Locate the cell with the specified text and output its [X, Y] center coordinate. 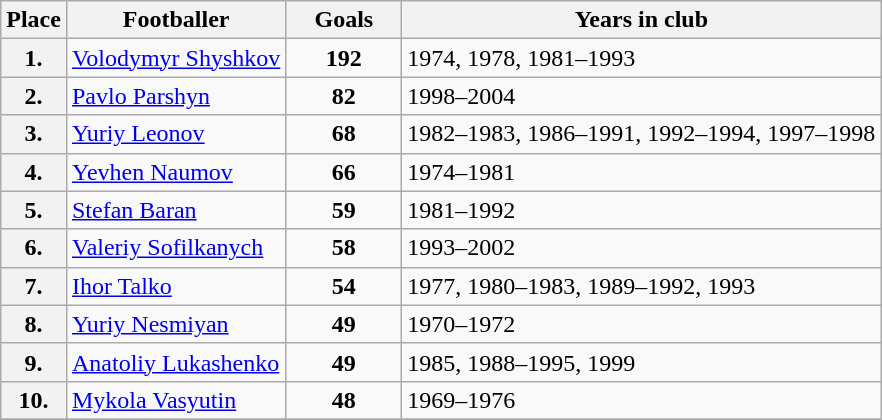
1998–2004 [642, 96]
1969–1976 [642, 400]
1974, 1978, 1981–1993 [642, 58]
Place [34, 20]
58 [344, 248]
Pavlo Parshyn [176, 96]
Yuriy Leonov [176, 134]
4. [34, 172]
Volodymyr Shyshkov [176, 58]
68 [344, 134]
9. [34, 362]
1985, 1988–1995, 1999 [642, 362]
1993–2002 [642, 248]
5. [34, 210]
1982–1983, 1986–1991, 1992–1994, 1997–1998 [642, 134]
10. [34, 400]
1970–1972 [642, 324]
48 [344, 400]
2. [34, 96]
Valeriy Sofilkanych [176, 248]
3. [34, 134]
8. [34, 324]
6. [34, 248]
59 [344, 210]
Stefan Baran [176, 210]
Anatoliy Lukashenko [176, 362]
Yuriy Nesmiyan [176, 324]
7. [34, 286]
66 [344, 172]
Years in club [642, 20]
1977, 1980–1983, 1989–1992, 1993 [642, 286]
192 [344, 58]
Yevhen Naumov [176, 172]
Ihor Talko [176, 286]
82 [344, 96]
Footballer [176, 20]
54 [344, 286]
1. [34, 58]
1981–1992 [642, 210]
Goals [344, 20]
1974–1981 [642, 172]
Mykola Vasyutin [176, 400]
